Search for the cell housing the specified text and yield its (x, y) center coordinate. 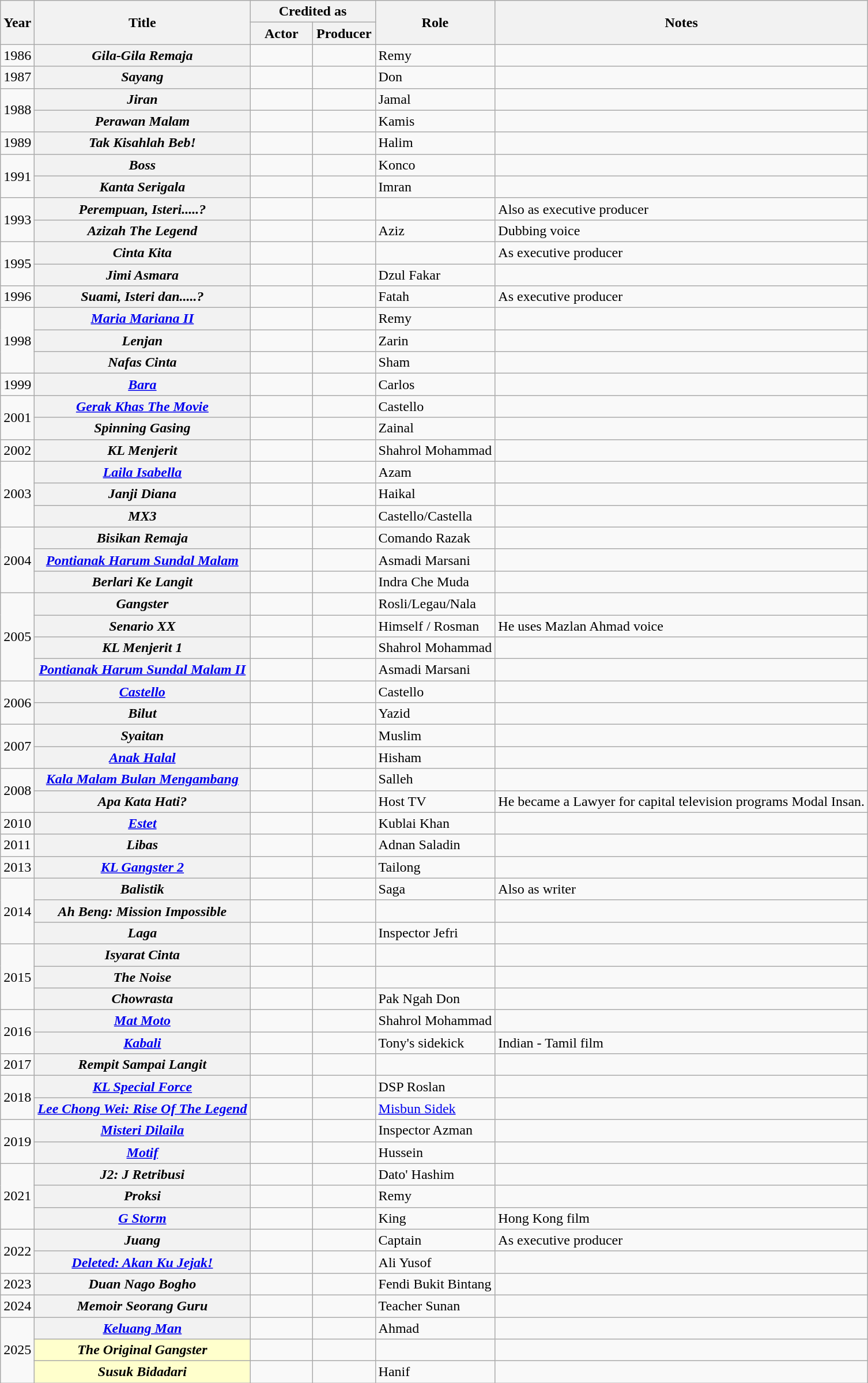
Pontianak Harum Sundal Malam II (142, 670)
2019 (17, 1141)
Halim (435, 143)
Perempuan, Isteri.....? (142, 209)
2005 (17, 636)
Dubbing voice (681, 231)
Also as writer (681, 889)
2022 (17, 1251)
Apa Kata Hati? (142, 801)
1989 (17, 143)
2021 (17, 1196)
Libas (142, 845)
Inspector Jefri (435, 933)
J2: J Retribusi (142, 1174)
1993 (17, 220)
Jamal (435, 99)
Spinning Gasing (142, 428)
Kamis (435, 121)
The Original Gangster (142, 1350)
Kabali (142, 1043)
Dato' Hashim (435, 1174)
Notes (681, 22)
Juang (142, 1240)
Rosli/Legau/Nala (435, 604)
Hussein (435, 1152)
Inspector Azman (435, 1130)
1986 (17, 55)
Tak Kisahlah Beb! (142, 143)
2001 (17, 417)
Boss (142, 165)
Misteri Dilaila (142, 1130)
Sham (435, 363)
Lee Chong Wei: Rise Of The Legend (142, 1109)
Carlos (435, 385)
Host TV (435, 801)
Indra Che Muda (435, 582)
Laila Isabella (142, 472)
Laga (142, 933)
1998 (17, 341)
Syaitan (142, 736)
Zarin (435, 341)
Gangster (142, 604)
Fatah (435, 297)
Ahmad (435, 1328)
Deleted: Akan Ku Jejak! (142, 1262)
Year (17, 22)
2003 (17, 494)
Also as executive producer (681, 209)
Nafas Cinta (142, 363)
Hong Kong film (681, 1218)
King (435, 1218)
Chowrasta (142, 999)
Teacher Sunan (435, 1306)
1988 (17, 110)
Konco (435, 165)
Suami, Isteri dan.....? (142, 297)
2002 (17, 450)
Memoir Seorang Guru (142, 1306)
He uses Mazlan Ahmad voice (681, 625)
2014 (17, 911)
He became a Lawyer for capital television programs Modal Insan. (681, 801)
Saga (435, 889)
DSP Roslan (435, 1087)
Tony's sidekick (435, 1043)
2013 (17, 867)
Bisikan Remaja (142, 538)
2025 (17, 1350)
KL Special Force (142, 1087)
Ah Beng: Mission Impossible (142, 911)
1999 (17, 385)
Muslim (435, 736)
Jimi Asmara (142, 275)
Perawan Malam (142, 121)
Bilut (142, 714)
2010 (17, 823)
Susuk Bidadari (142, 1372)
Hisham (435, 758)
KL Menjerit (142, 450)
2015 (17, 977)
1995 (17, 263)
Proksi (142, 1196)
Yazid (435, 714)
2008 (17, 790)
Maria Mariana II (142, 319)
2024 (17, 1306)
Anak Halal (142, 758)
2007 (17, 747)
Himself / Rosman (435, 625)
Bara (142, 385)
Producer (345, 33)
Motif (142, 1152)
Imran (435, 187)
Isyarat Cinta (142, 955)
Lenjan (142, 341)
1996 (17, 297)
Kanta Serigala (142, 187)
Azam (435, 472)
Rempit Sampai Langit (142, 1065)
Azizah The Legend (142, 231)
Duan Nago Bogho (142, 1284)
1987 (17, 77)
2011 (17, 845)
KL Gangster 2 (142, 867)
Balistik (142, 889)
Haikal (435, 494)
Zainal (435, 428)
Keluang Man (142, 1328)
Salleh (435, 779)
Misbun Sidek (435, 1109)
Pak Ngah Don (435, 999)
Senario XX (142, 625)
Gila-Gila Remaja (142, 55)
Berlari Ke Langit (142, 582)
Kala Malam Bulan Mengambang (142, 779)
Adnan Saladin (435, 845)
Cinta Kita (142, 253)
2023 (17, 1284)
Sayang (142, 77)
Janji Diana (142, 494)
2018 (17, 1098)
Captain (435, 1240)
Don (435, 77)
Kublai Khan (435, 823)
2004 (17, 560)
Pontianak Harum Sundal Malam (142, 560)
2016 (17, 1032)
Credited as (312, 12)
Mat Moto (142, 1021)
2006 (17, 703)
2017 (17, 1065)
Ali Yusof (435, 1262)
Hanif (435, 1372)
Comando Razak (435, 538)
Aziz (435, 231)
MX3 (142, 516)
The Noise (142, 977)
Castello/Castella (435, 516)
Role (435, 22)
Actor (281, 33)
Tailong (435, 867)
Jiran (142, 99)
Estet (142, 823)
KL Menjerit 1 (142, 648)
Dzul Fakar (435, 275)
Gerak Khas The Movie (142, 406)
Title (142, 22)
G Storm (142, 1218)
Indian - Tamil film (681, 1043)
Fendi Bukit Bintang (435, 1284)
1991 (17, 176)
